Extract the (X, Y) coordinate from the center of the cell holding the provided text.  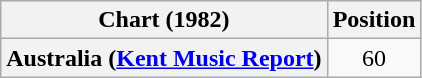
Position (374, 20)
60 (374, 58)
Australia (Kent Music Report) (164, 58)
Chart (1982) (164, 20)
